Locate the cell with the specified text and output its [X, Y] center coordinate. 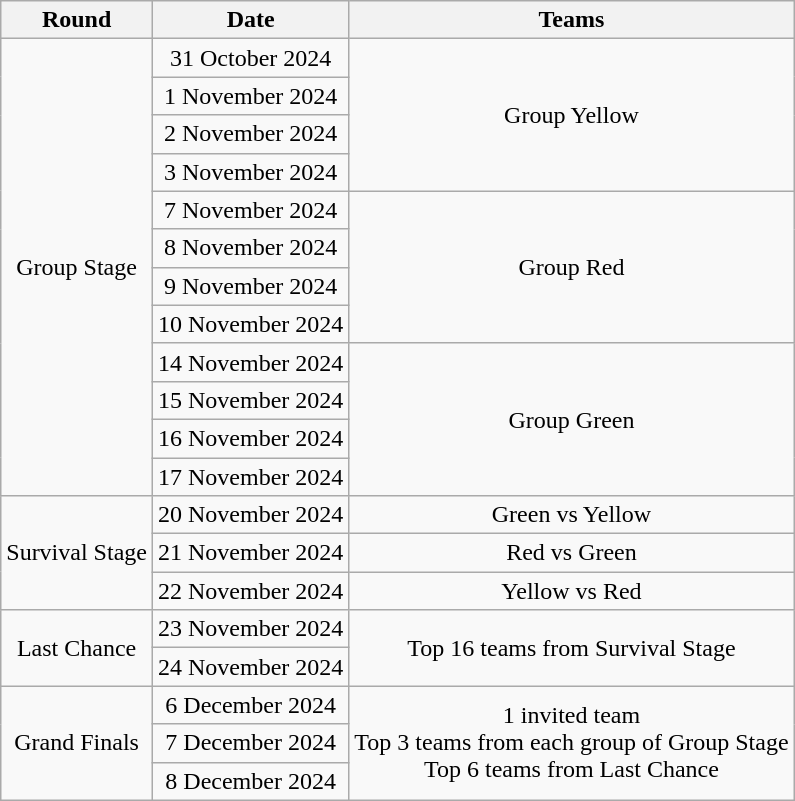
Survival Stage [77, 553]
Group Yellow [572, 115]
15 November 2024 [250, 400]
9 November 2024 [250, 286]
Green vs Yellow [572, 515]
16 November 2024 [250, 438]
Round [77, 20]
Date [250, 20]
21 November 2024 [250, 553]
Top 16 teams from Survival Stage [572, 648]
14 November 2024 [250, 362]
6 December 2024 [250, 705]
17 November 2024 [250, 477]
3 November 2024 [250, 172]
Grand Finals [77, 743]
23 November 2024 [250, 629]
10 November 2024 [250, 324]
8 December 2024 [250, 781]
7 November 2024 [250, 210]
Yellow vs Red [572, 591]
31 October 2024 [250, 58]
20 November 2024 [250, 515]
Last Chance [77, 648]
8 November 2024 [250, 248]
Teams [572, 20]
Group Stage [77, 268]
Red vs Green [572, 553]
1 invited teamTop 3 teams from each group of Group StageTop 6 teams from Last Chance [572, 743]
24 November 2024 [250, 667]
2 November 2024 [250, 134]
1 November 2024 [250, 96]
22 November 2024 [250, 591]
Group Red [572, 267]
7 December 2024 [250, 743]
Group Green [572, 419]
